Return (x, y) of the center of cell containing provided text 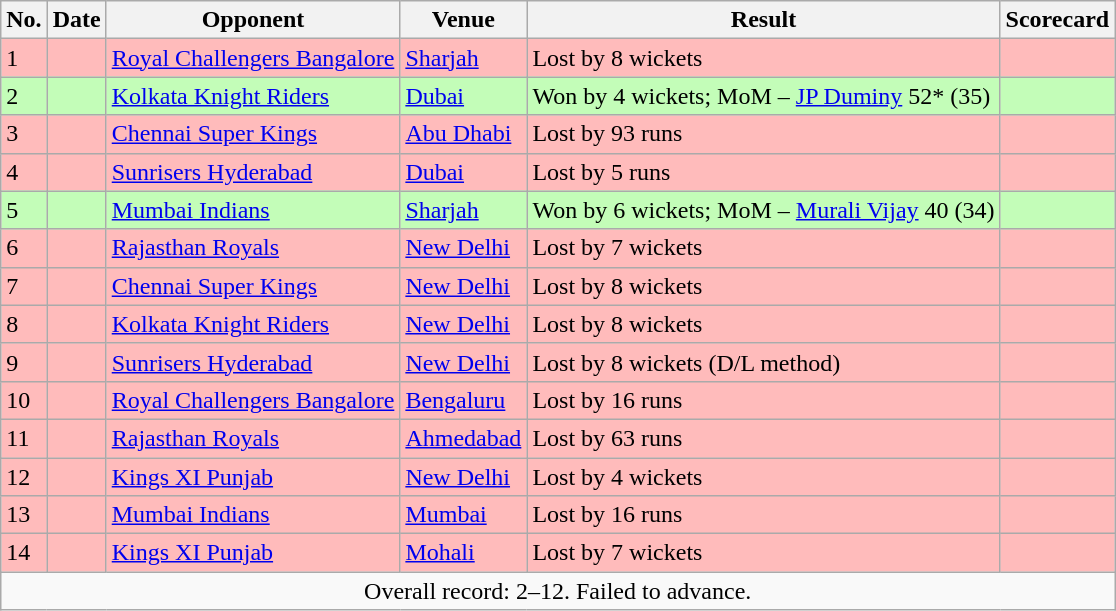
Date (76, 20)
6 (24, 248)
7 (24, 286)
Won by 6 wickets; MoM – Murali Vijay 40 (34) (764, 210)
No. (24, 20)
Opponent (253, 20)
Mumbai (464, 515)
4 (24, 172)
8 (24, 324)
3 (24, 134)
13 (24, 515)
Bengaluru (464, 400)
Mohali (464, 553)
9 (24, 362)
Overall record: 2–12. Failed to advance. (558, 591)
12 (24, 477)
Scorecard (1058, 20)
Lost by 4 wickets (764, 477)
Lost by 93 runs (764, 134)
Won by 4 wickets; MoM – JP Duminy 52* (35) (764, 96)
2 (24, 96)
Result (764, 20)
5 (24, 210)
Venue (464, 20)
10 (24, 400)
Abu Dhabi (464, 134)
11 (24, 438)
Lost by 63 runs (764, 438)
1 (24, 58)
Lost by 5 runs (764, 172)
Ahmedabad (464, 438)
Lost by 8 wickets (D/L method) (764, 362)
14 (24, 553)
